Pinpoint the cell where the given text exists, returning its (x, y) midpoint coordinate. 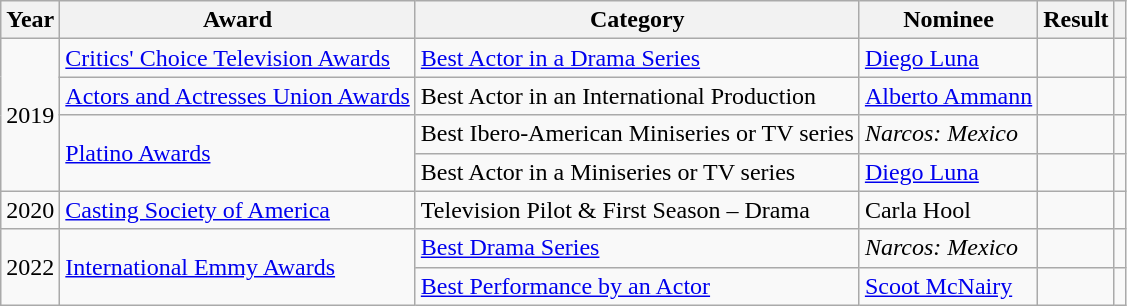
Television Pilot & First Season – Drama (637, 210)
Best Actor in a Miniseries or TV series (637, 172)
Alberto Ammann (948, 96)
2020 (30, 210)
Best Drama Series (637, 248)
2022 (30, 267)
Nominee (948, 20)
Best Ibero-American Miniseries or TV series (637, 134)
Result (1076, 20)
Award (238, 20)
Category (637, 20)
Critics' Choice Television Awards (238, 58)
Platino Awards (238, 153)
Year (30, 20)
Casting Society of America (238, 210)
Scoot McNairy (948, 286)
2019 (30, 115)
Best Actor in a Drama Series (637, 58)
Carla Hool (948, 210)
Best Actor in an International Production (637, 96)
Actors and Actresses Union Awards (238, 96)
International Emmy Awards (238, 267)
Best Performance by an Actor (637, 286)
